Return the (x, y) coordinate for the center point of the cell that contains the specified text.  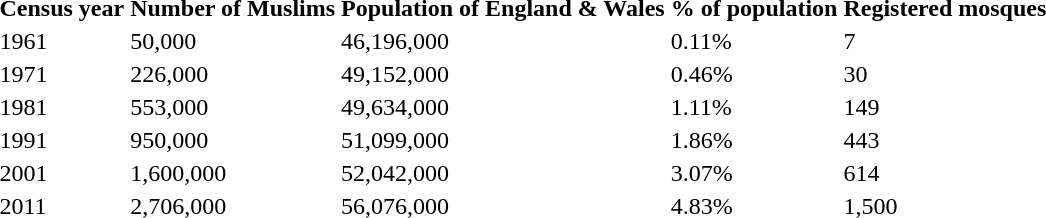
51,099,000 (504, 140)
553,000 (233, 107)
52,042,000 (504, 173)
3.07% (754, 173)
49,634,000 (504, 107)
46,196,000 (504, 41)
49,152,000 (504, 74)
950,000 (233, 140)
50,000 (233, 41)
1.11% (754, 107)
1,600,000 (233, 173)
0.11% (754, 41)
0.46% (754, 74)
226,000 (233, 74)
1.86% (754, 140)
